Detect which cell encompasses the target text, then output its [x, y] center coordinate. 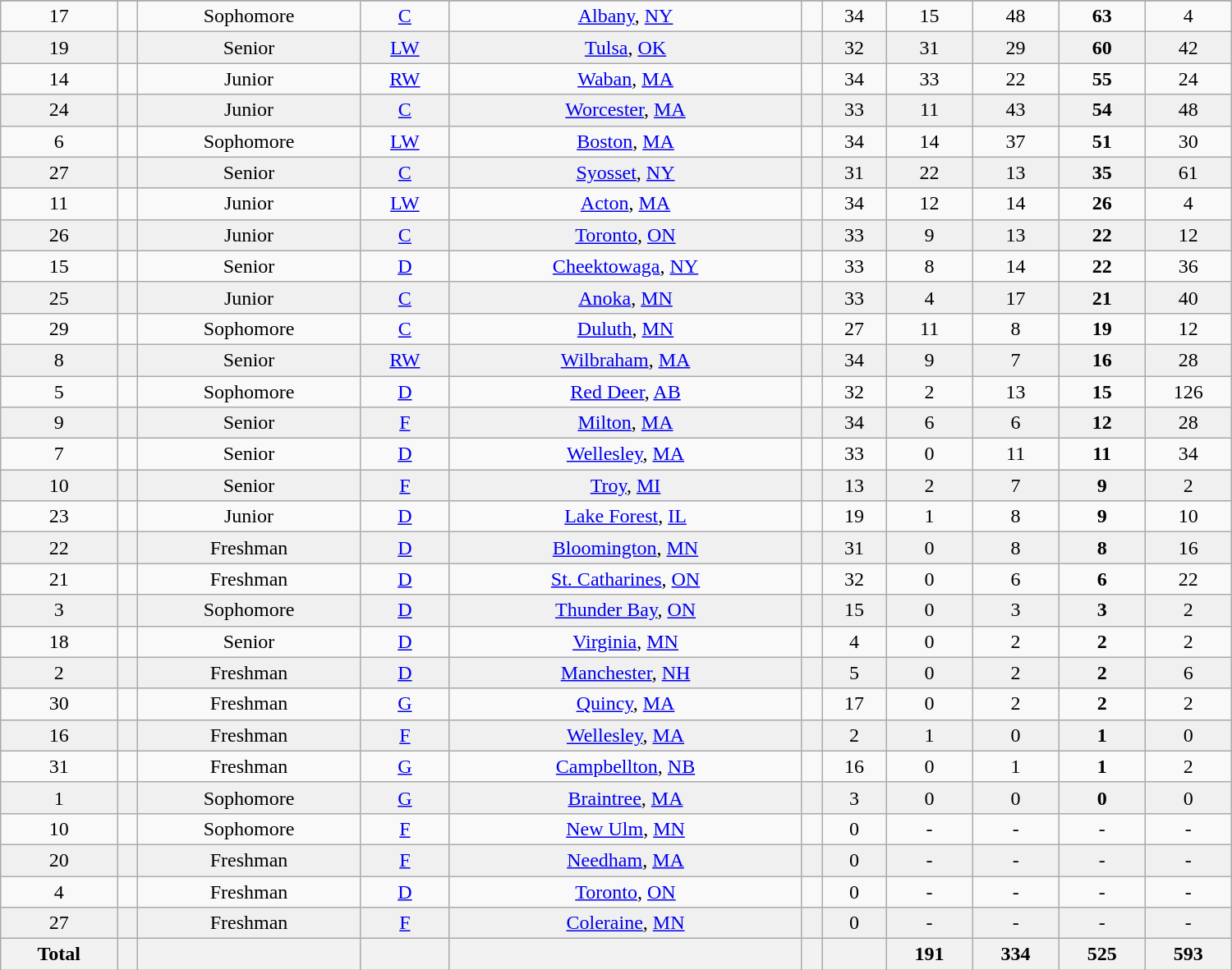
Manchester, NH [626, 673]
Coleraine, MN [626, 923]
Campbellton, NB [626, 766]
191 [930, 954]
25 [59, 297]
Quincy, MA [626, 704]
42 [1188, 48]
Cheektowaga, NY [626, 266]
20 [59, 860]
Acton, MA [626, 204]
Needham, MA [626, 860]
63 [1102, 16]
525 [1102, 954]
593 [1188, 954]
43 [1015, 110]
Red Deer, AB [626, 392]
126 [1188, 392]
St. Catharines, ON [626, 579]
Total [59, 954]
Wilbraham, MA [626, 360]
36 [1188, 266]
51 [1102, 141]
Virginia, MN [626, 641]
35 [1102, 172]
Lake Forest, IL [626, 517]
334 [1015, 954]
61 [1188, 172]
Worcester, MA [626, 110]
23 [59, 517]
54 [1102, 110]
Thunder Bay, ON [626, 610]
Duluth, MN [626, 329]
Milton, MA [626, 423]
Bloomington, MN [626, 548]
Boston, MA [626, 141]
Troy, MI [626, 485]
New Ulm, MN [626, 829]
40 [1188, 297]
60 [1102, 48]
Anoka, MN [626, 297]
37 [1015, 141]
Syosset, NY [626, 172]
Tulsa, OK [626, 48]
Albany, NY [626, 16]
55 [1102, 79]
18 [59, 641]
Braintree, MA [626, 798]
Waban, MA [626, 79]
